Find where the given text appears and provide that cell's center as (X, Y) coordinate. 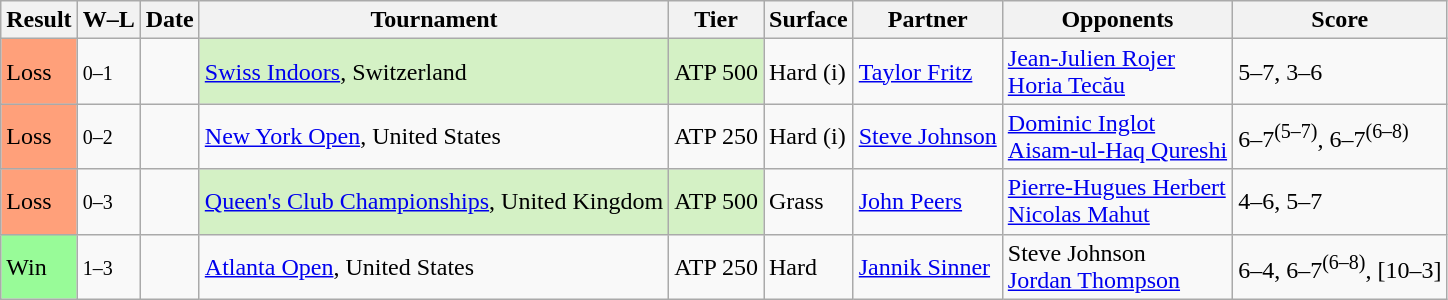
5–7, 3–6 (1340, 72)
Partner (928, 20)
0–2 (108, 136)
Grass (809, 202)
Score (1340, 20)
Opponents (1117, 20)
Result (39, 20)
Tournament (434, 20)
Steve Johnson (928, 136)
New York Open, United States (434, 136)
Pierre-Hugues Herbert Nicolas Mahut (1117, 202)
0–1 (108, 72)
Tier (716, 20)
Swiss Indoors, Switzerland (434, 72)
Hard (809, 266)
0–3 (108, 202)
W–L (108, 20)
Win (39, 266)
6–4, 6–7(6–8), [10–3] (1340, 266)
6–7(5–7), 6–7(6–8) (1340, 136)
Atlanta Open, United States (434, 266)
4–6, 5–7 (1340, 202)
Dominic Inglot Aisam-ul-Haq Qureshi (1117, 136)
John Peers (928, 202)
Surface (809, 20)
1–3 (108, 266)
Queen's Club Championships, United Kingdom (434, 202)
Jannik Sinner (928, 266)
Date (170, 20)
Steve Johnson Jordan Thompson (1117, 266)
Jean-Julien Rojer Horia Tecău (1117, 72)
Taylor Fritz (928, 72)
